Pinpoint the cell where the given text exists, returning its (x, y) midpoint coordinate. 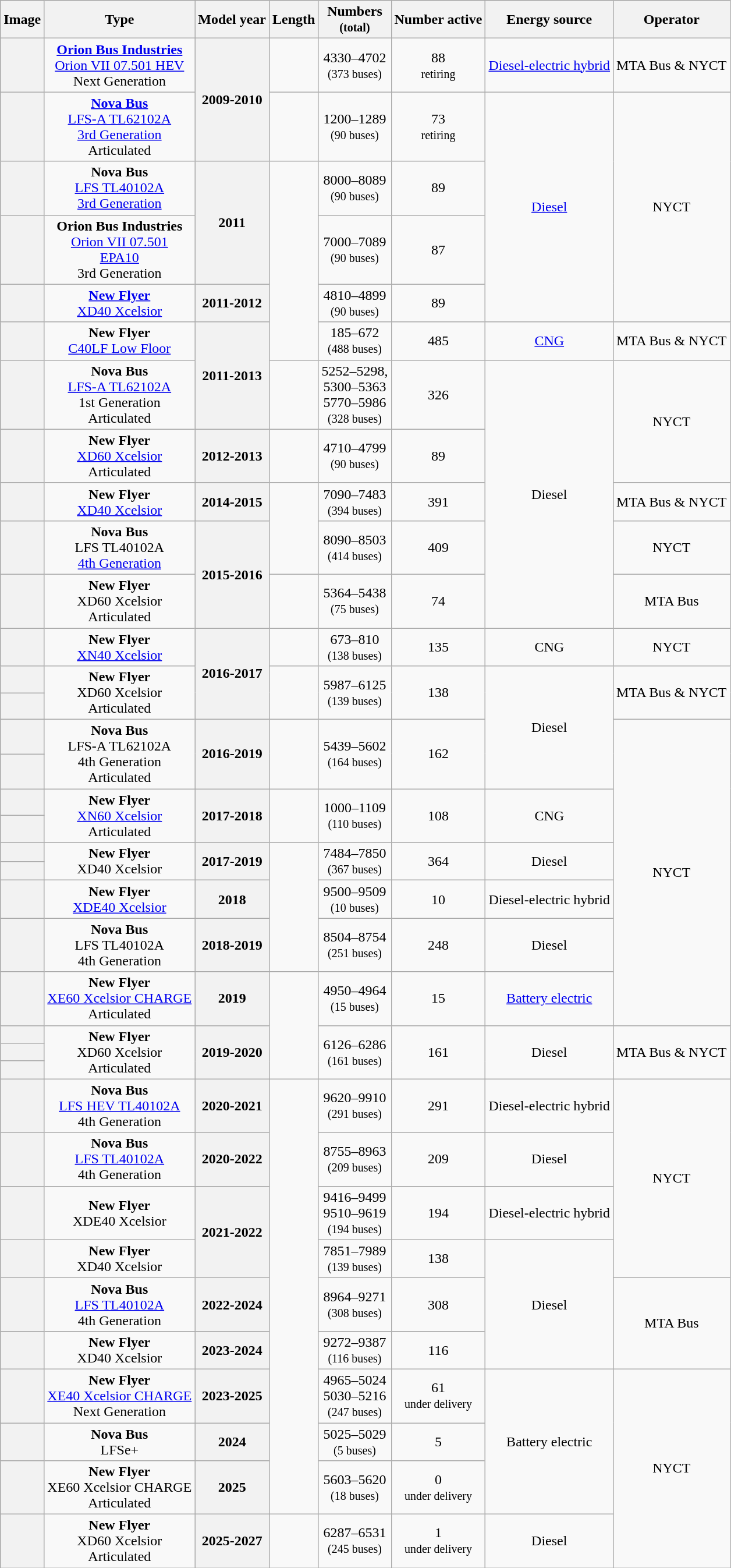
New FlyerXE40 Xcelsior CHARGENext Generation (120, 1396)
1under delivery (438, 1541)
5439–5602(164 buses) (355, 755)
88retiring (438, 65)
673–810(138 buses) (355, 646)
2020-2022 (232, 1159)
2017-2018 (232, 816)
2014-2015 (232, 502)
308 (438, 1304)
248 (438, 945)
1000–1109(110 buses) (355, 816)
New FlyerXN40 Xcelsior (120, 646)
0under delivery (438, 1488)
Energy source (549, 20)
8000–8089(90 buses) (355, 188)
2025 (232, 1488)
Numbers(total) (355, 20)
2017-2019 (232, 862)
7484–7850(367 buses) (355, 862)
4965–50245030–5216(247 buses) (355, 1396)
364 (438, 862)
New FlyerC40LF Low Floor (120, 341)
5603–5620(18 buses) (355, 1488)
Model year (232, 20)
6126–6286(161 buses) (355, 1052)
2016-2019 (232, 755)
2018-2019 (232, 945)
116 (438, 1350)
87 (438, 249)
Operator (672, 20)
5025–5029(5 buses) (355, 1442)
6287–6531(245 buses) (355, 1541)
209 (438, 1159)
2023-2025 (232, 1396)
2024 (232, 1442)
7000–7089(90 buses) (355, 249)
291 (438, 1106)
185–672(488 buses) (355, 341)
Type (120, 20)
10 (438, 899)
2018 (232, 899)
2019-2020 (232, 1052)
Nova BusLFS-A TL62102A1st GenerationArticulated (120, 395)
161 (438, 1052)
162 (438, 755)
2012-2013 (232, 456)
2015-2016 (232, 574)
5987–6125(139 buses) (355, 693)
2020-2021 (232, 1106)
Orion Bus IndustriesOrion VII 07.501EPA103rd Generation (120, 249)
7851–7989(139 buses) (355, 1259)
5 (438, 1442)
108 (438, 816)
409 (438, 547)
74 (438, 601)
9416–94999510–9619(194 buses) (355, 1213)
2011-2013 (232, 376)
Nova BusLFSe+ (120, 1442)
4710–4799(90 buses) (355, 456)
7090–7483(394 buses) (355, 502)
391 (438, 502)
Nova BusLFS TL40102A3rd Generation (120, 188)
New FlyerXN60 XcelsiorArticulated (120, 816)
8090–8503(414 buses) (355, 547)
2016-2017 (232, 673)
4810–4899(90 buses) (355, 303)
Length (294, 20)
9272–9387(116 buses) (355, 1350)
9620–9910(291 buses) (355, 1106)
Image (22, 20)
8504–8754(251 buses) (355, 945)
Nova BusLFS HEV TL40102A4th Generation (120, 1106)
8755–8963(209 buses) (355, 1159)
194 (438, 1213)
9500–9509(10 buses) (355, 899)
4330–4702(373 buses) (355, 65)
5252–5298,5300–53635770–5986(328 buses) (355, 395)
2021-2022 (232, 1232)
326 (438, 395)
2023-2024 (232, 1350)
2025-2027 (232, 1541)
2022-2024 (232, 1304)
Nova BusLFS-A TL62102A4th GenerationArticulated (120, 755)
73retiring (438, 127)
4950–4964(15 buses) (355, 999)
Orion Bus IndustriesOrion VII 07.501 HEVNext Generation (120, 65)
8964–9271(308 buses) (355, 1304)
485 (438, 341)
15 (438, 999)
2011-2012 (232, 303)
1200–1289(90 buses) (355, 127)
5364–5438(75 buses) (355, 601)
Number active (438, 20)
135 (438, 646)
61under delivery (438, 1396)
Nova BusLFS-A TL62102A3rd GenerationArticulated (120, 127)
2009-2010 (232, 100)
2019 (232, 999)
2011 (232, 222)
